Detect which cell encompasses the target text, then output its [x, y] center coordinate. 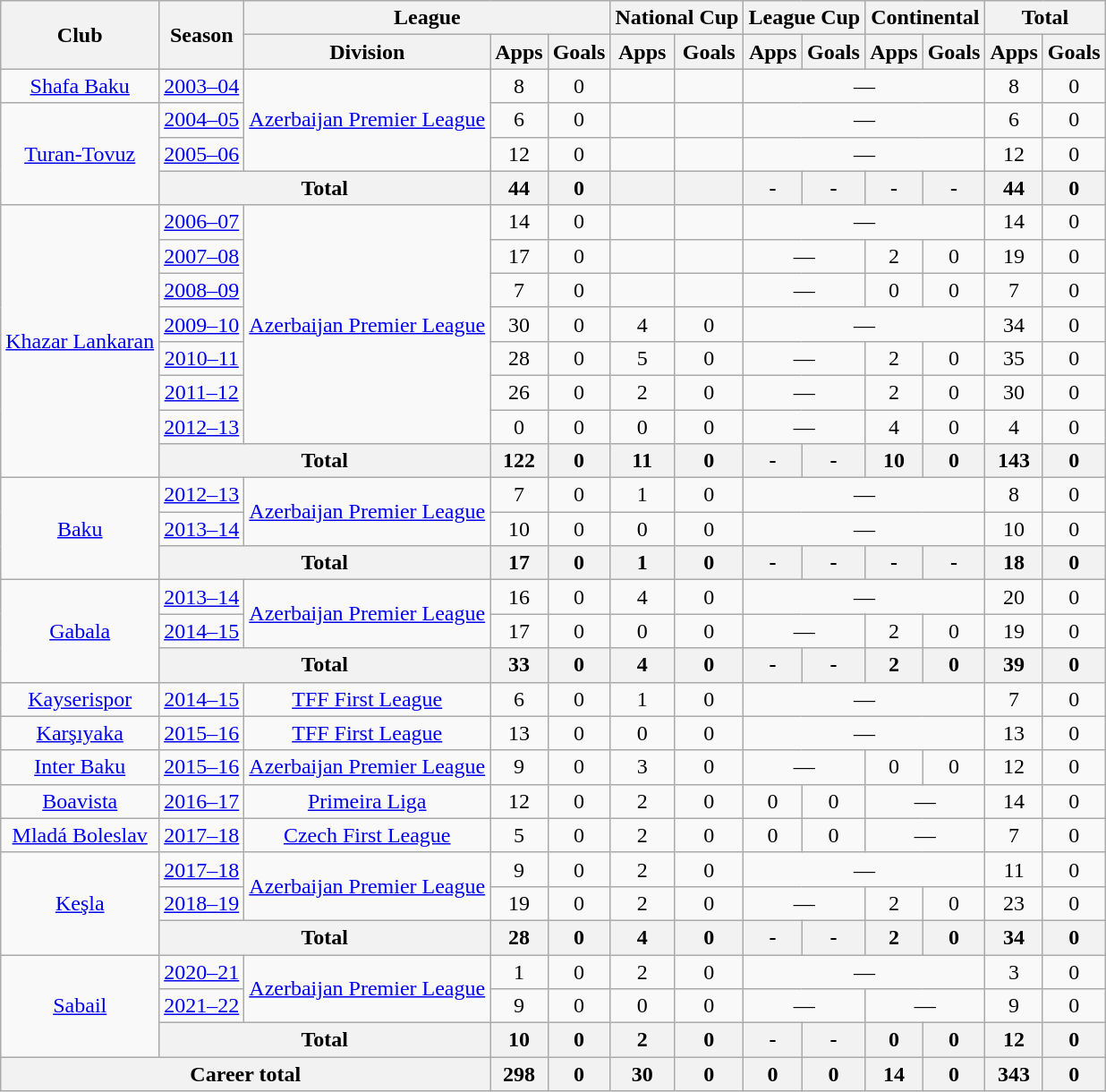
122 [519, 461]
2009–10 [202, 324]
2003–04 [202, 86]
2006–07 [202, 222]
Season [202, 35]
2016–17 [202, 801]
2005–06 [202, 154]
39 [1014, 665]
Continental [925, 18]
2004–05 [202, 120]
2020–21 [202, 971]
2008–09 [202, 290]
Kayserispor [81, 699]
Inter Baku [81, 767]
16 [519, 597]
Czech First League [367, 835]
Keşla [81, 903]
Career total [245, 1074]
2007–08 [202, 256]
143 [1014, 461]
League [428, 18]
2021–22 [202, 1006]
Sabail [81, 1005]
2018–19 [202, 903]
National Cup [676, 18]
Karşıyaka [81, 733]
26 [519, 392]
League Cup [804, 18]
Turan-Tovuz [81, 154]
298 [519, 1074]
2010–11 [202, 358]
Mladá Boleslav [81, 835]
Division [367, 52]
Primeira Liga [367, 801]
343 [1014, 1074]
Baku [81, 529]
2011–12 [202, 392]
Boavista [81, 801]
Shafa Baku [81, 86]
33 [519, 665]
18 [1014, 563]
35 [1014, 358]
Khazar Lankaran [81, 341]
Gabala [81, 631]
23 [1014, 903]
Club [81, 35]
20 [1014, 597]
